Determine the [X, Y] coordinate at the center of the cell enclosing the given text.  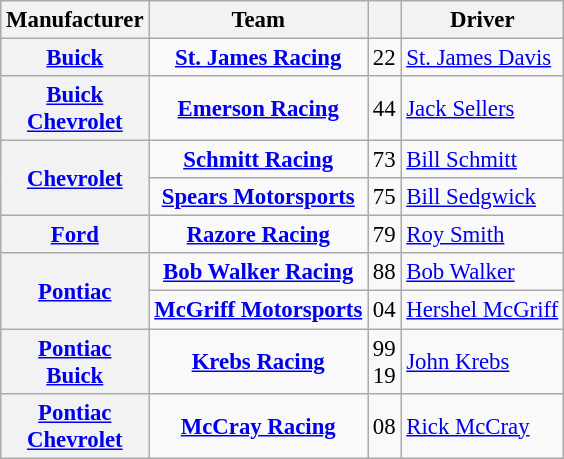
Roy Smith [482, 235]
Driver [482, 20]
22 [384, 58]
John Krebs [482, 362]
Bill Schmitt [482, 160]
79 [384, 235]
Pontiac Chevrolet [75, 426]
Team [258, 20]
Rick McCray [482, 426]
08 [384, 426]
Pontiac [75, 292]
Manufacturer [75, 20]
Chevrolet [75, 178]
Schmitt Racing [258, 160]
Krebs Racing [258, 362]
88 [384, 273]
Buick [75, 58]
Jack Sellers [482, 108]
Emerson Racing [258, 108]
75 [384, 197]
Ford [75, 235]
Spears Motorsports [258, 197]
99 19 [384, 362]
McCray Racing [258, 426]
Bob Walker [482, 273]
Hershel McGriff [482, 310]
Pontiac Buick [75, 362]
McGriff Motorsports [258, 310]
St. James Racing [258, 58]
Buick Chevrolet [75, 108]
04 [384, 310]
Bob Walker Racing [258, 273]
73 [384, 160]
Bill Sedgwick [482, 197]
Razore Racing [258, 235]
44 [384, 108]
St. James Davis [482, 58]
